Output the (X, Y) coordinate of the center of the cell containing the given text.  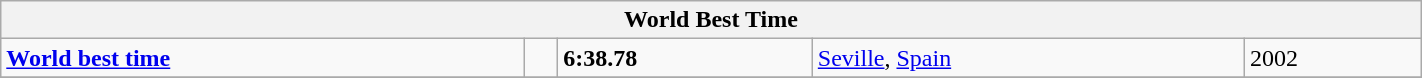
World Best Time (711, 20)
2002 (1332, 58)
Seville, Spain (1028, 58)
6:38.78 (686, 58)
World best time (263, 58)
